Extract the [X, Y] coordinate from the center of the cell holding the provided text.  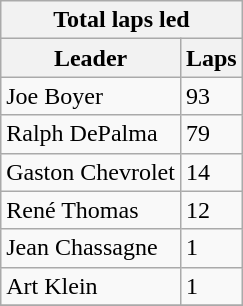
Jean Chassagne [91, 248]
79 [211, 134]
Gaston Chevrolet [91, 172]
Ralph DePalma [91, 134]
14 [211, 172]
René Thomas [91, 210]
Art Klein [91, 286]
Leader [91, 58]
12 [211, 210]
93 [211, 96]
Joe Boyer [91, 96]
Laps [211, 58]
Total laps led [122, 20]
